Extract the [x, y] coordinate from the center of the cell holding the provided text.  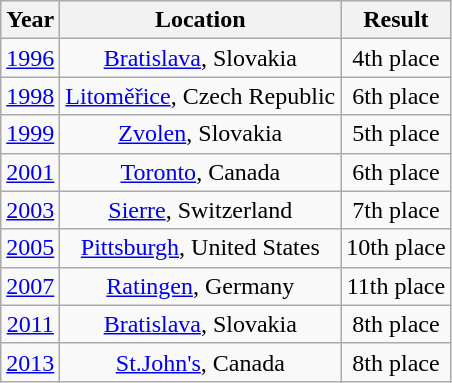
Result [396, 20]
4th place [396, 58]
Location [200, 20]
11th place [396, 286]
St.John's, Canada [200, 362]
1996 [30, 58]
Zvolen, Slovakia [200, 134]
1999 [30, 134]
2001 [30, 172]
10th place [396, 248]
1998 [30, 96]
Year [30, 20]
2007 [30, 286]
5th place [396, 134]
2005 [30, 248]
7th place [396, 210]
Toronto, Canada [200, 172]
Sierre, Switzerland [200, 210]
Litoměřice, Czech Republic [200, 96]
Ratingen, Germany [200, 286]
Pittsburgh, United States [200, 248]
2013 [30, 362]
2003 [30, 210]
2011 [30, 324]
